Scan for the cell matching the given text and deliver its (X, Y) coordinate at center. 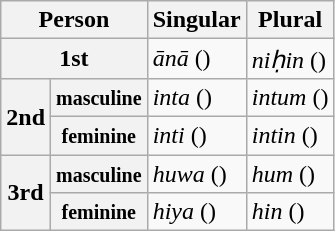
Person (74, 20)
hiya () (196, 212)
hum () (290, 173)
3rd (26, 192)
huwa () (196, 173)
1st (74, 59)
inta () (196, 97)
niḥin () (290, 59)
intum () (290, 97)
intin () (290, 135)
Singular (196, 20)
hin () (290, 212)
ānā () (196, 59)
2nd (26, 116)
Plural (290, 20)
inti () (196, 135)
